From the cell containing the given text, extract its center point as [x, y] coordinate. 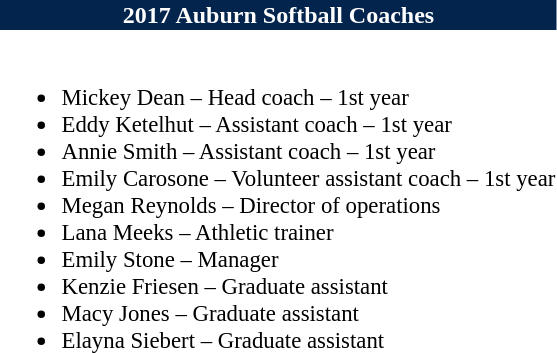
2017 Auburn Softball Coaches [278, 15]
